Find where the given text appears and provide that cell's center as [X, Y] coordinate. 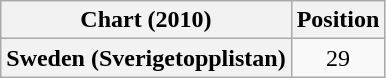
29 [338, 58]
Position [338, 20]
Sweden (Sverigetopplistan) [146, 58]
Chart (2010) [146, 20]
